Provide the [X, Y] coordinate of the cell's center where the given text is located.  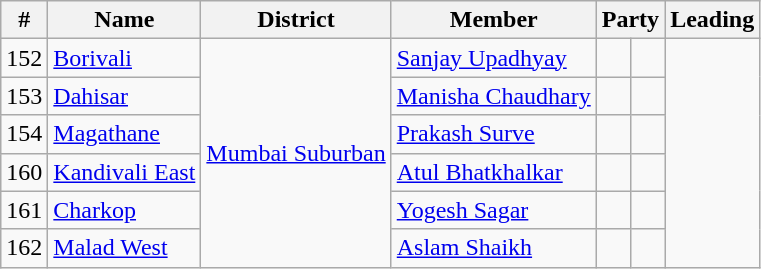
Yogesh Sagar [494, 210]
Party [630, 20]
Dahisar [124, 96]
Atul Bhatkhalkar [494, 172]
Malad West [124, 248]
Aslam Shaikh [494, 248]
Magathane [124, 134]
# [24, 20]
Mumbai Suburban [296, 153]
Manisha Chaudhary [494, 96]
Member [494, 20]
154 [24, 134]
Charkop [124, 210]
153 [24, 96]
Borivali [124, 58]
Prakash Surve [494, 134]
Leading [712, 20]
160 [24, 172]
Name [124, 20]
Sanjay Upadhyay [494, 58]
Kandivali East [124, 172]
District [296, 20]
161 [24, 210]
152 [24, 58]
162 [24, 248]
